Detect which cell encompasses the target text, then output its (x, y) center coordinate. 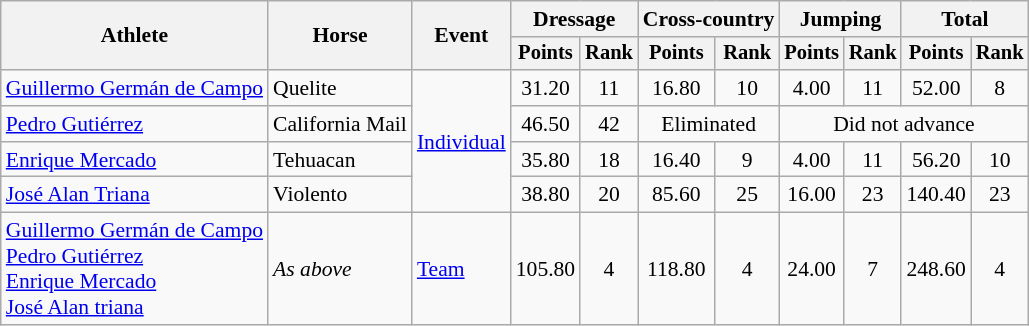
248.60 (936, 269)
Team (462, 269)
As above (340, 269)
Individual (462, 141)
Dressage (574, 19)
Guillermo Germán de CampoPedro GutiérrezEnrique MercadoJosé Alan triana (134, 269)
20 (609, 195)
7 (873, 269)
52.00 (936, 88)
42 (609, 124)
Cross-country (709, 19)
Total (964, 19)
25 (748, 195)
16.80 (676, 88)
18 (609, 160)
38.80 (546, 195)
8 (1000, 88)
California Mail (340, 124)
Enrique Mercado (134, 160)
105.80 (546, 269)
Athlete (134, 36)
Violento (340, 195)
16.40 (676, 160)
Event (462, 36)
Pedro Gutiérrez (134, 124)
35.80 (546, 160)
Guillermo Germán de Campo (134, 88)
9 (748, 160)
Eliminated (709, 124)
85.60 (676, 195)
31.20 (546, 88)
16.00 (811, 195)
56.20 (936, 160)
Quelite (340, 88)
Horse (340, 36)
24.00 (811, 269)
José Alan Triana (134, 195)
46.50 (546, 124)
Tehuacan (340, 160)
Did not advance (904, 124)
118.80 (676, 269)
140.40 (936, 195)
Jumping (840, 19)
